For the text-containing cell, return its midpoint in [x, y] coordinate format. 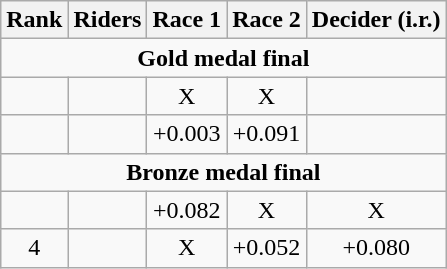
+0.080 [376, 248]
Decider (i.r.) [376, 20]
Riders [108, 20]
+0.052 [267, 248]
Bronze medal final [224, 172]
+0.082 [187, 210]
Rank [34, 20]
Race 1 [187, 20]
4 [34, 248]
Race 2 [267, 20]
+0.003 [187, 134]
+0.091 [267, 134]
Gold medal final [224, 58]
